From the cell containing the given text, extract its center point as [X, Y] coordinate. 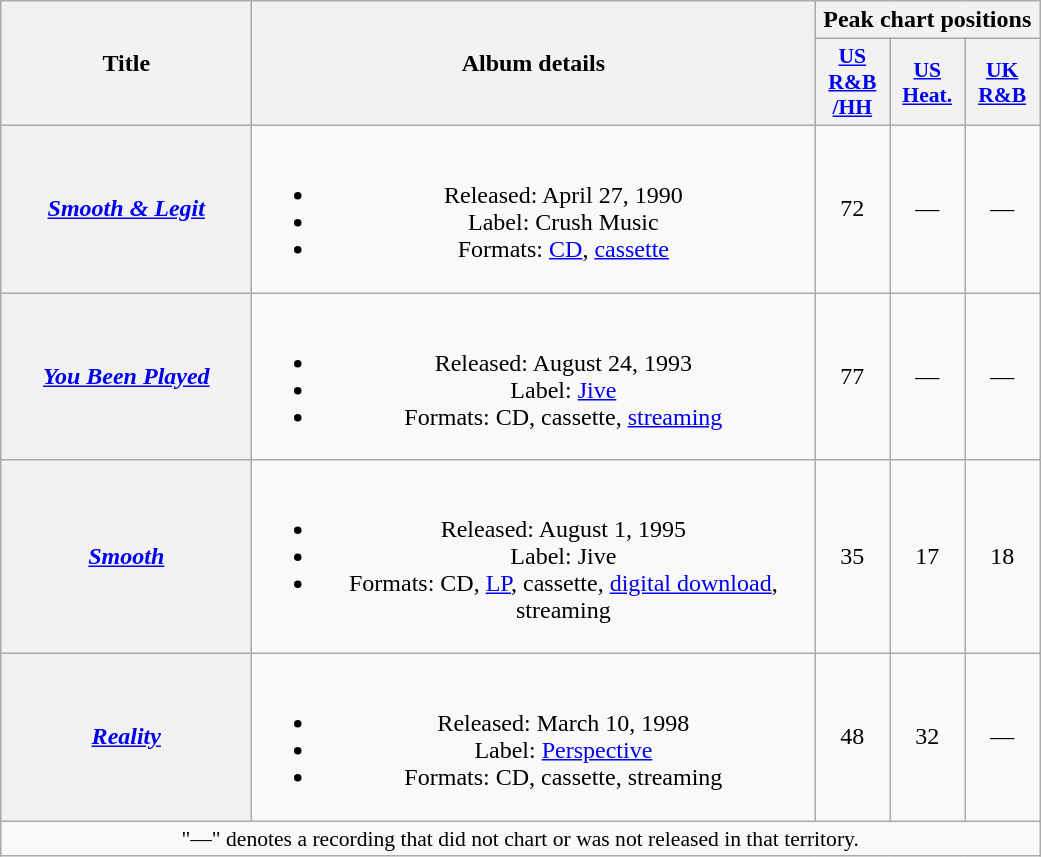
Peak chart positions [928, 20]
Released: March 10, 1998Label: PerspectiveFormats: CD, cassette, streaming [534, 738]
35 [852, 557]
"—" denotes a recording that did not chart or was not released in that territory. [520, 839]
48 [852, 738]
Released: August 1, 1995Label: JiveFormats: CD, LP, cassette, digital download, streaming [534, 557]
Reality [126, 738]
72 [852, 208]
You Been Played [126, 376]
32 [928, 738]
18 [1002, 557]
Smooth & Legit [126, 208]
UKR&B [1002, 82]
USHeat. [928, 82]
USR&B/HH [852, 82]
Title [126, 64]
17 [928, 557]
Album details [534, 64]
Released: August 24, 1993Label: JiveFormats: CD, cassette, streaming [534, 376]
Smooth [126, 557]
77 [852, 376]
Released: April 27, 1990Label: Crush MusicFormats: CD, cassette [534, 208]
